Identify which cell holds the provided text, then report its [x, y] central coordinate. 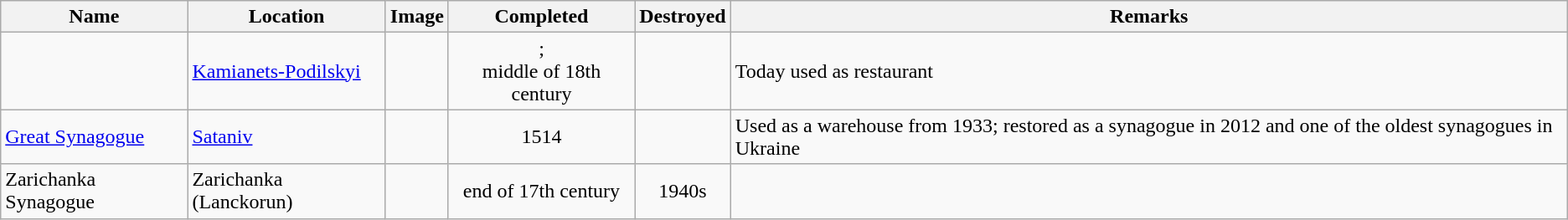
Used as a warehouse from 1933; restored as a synagogue in 2012 and one of the oldest synagogues in Ukraine [1149, 137]
Sataniv [286, 137]
Destroyed [683, 17]
Completed [541, 17]
Zarichanka Synagogue [94, 191]
;middle of 18th century [541, 71]
Name [94, 17]
Today used as restaurant [1149, 71]
Zarichanka (Lanckorun) [286, 191]
end of 17th century [541, 191]
Location [286, 17]
Kamianets-Podilskyi [286, 71]
Image [417, 17]
1514 [541, 137]
1940s [683, 191]
Great Synagogue [94, 137]
Remarks [1149, 17]
